Identify which cell holds the provided text, then report its [x, y] central coordinate. 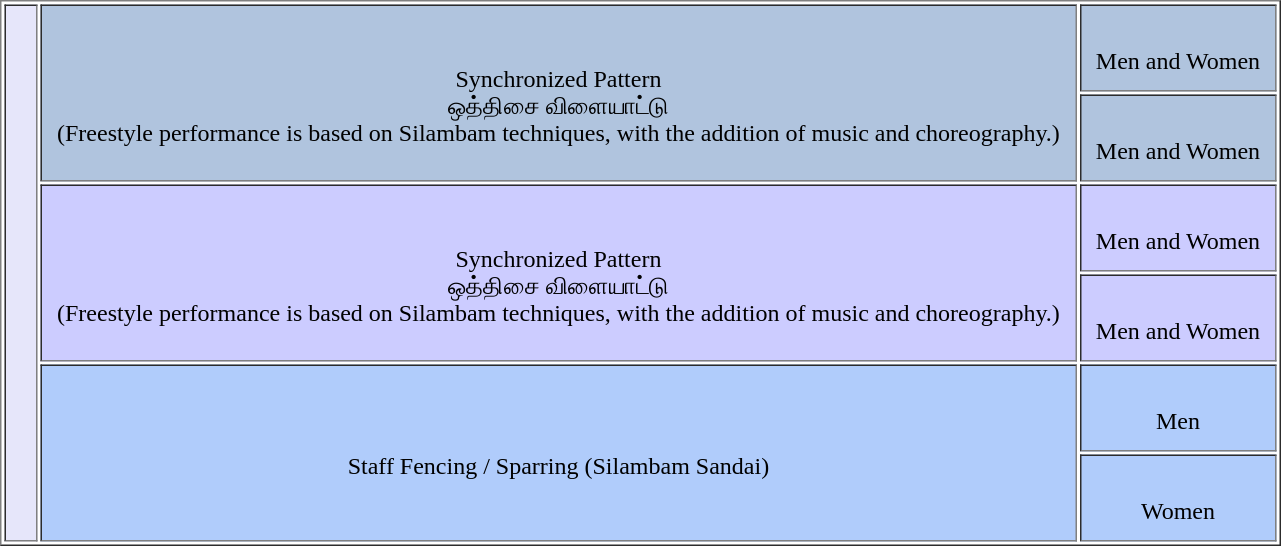
Men [1178, 408]
Women [1178, 498]
Staff Fencing / Sparring (Silambam Sandai) [558, 452]
